Capture the cell that displays the provided text and extract its [x, y] central coordinate. 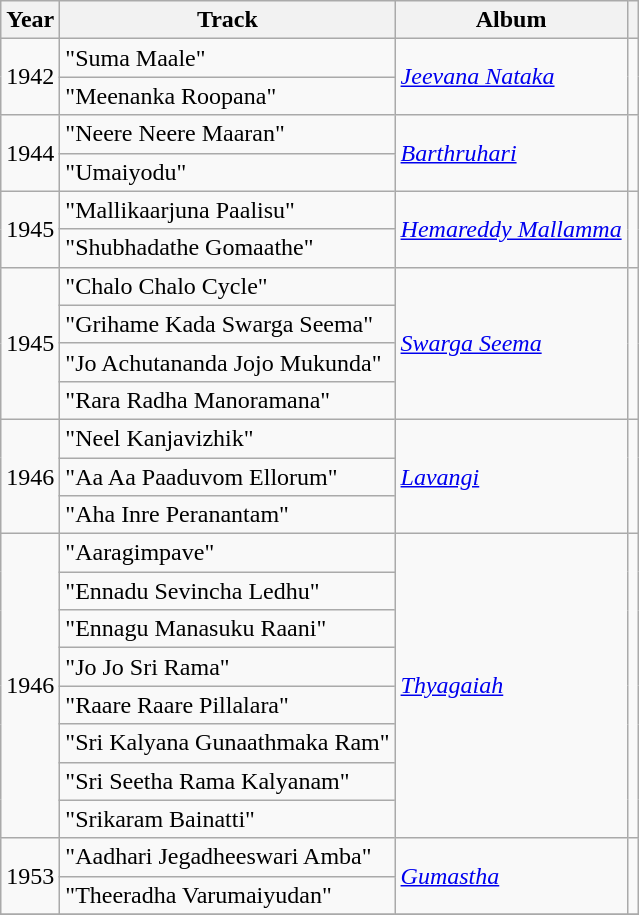
"Jo Jo Sri Rama" [228, 667]
Swarga Seema [511, 343]
Gumastha [511, 876]
"Shubhadathe Gomaathe" [228, 248]
"Neere Neere Maaran" [228, 134]
"Jo Achutananda Jojo Mukunda" [228, 362]
"Grihame Kada Swarga Seema" [228, 324]
Track [228, 20]
1953 [30, 876]
"Sri Kalyana Gunaathmaka Ram" [228, 743]
"Srikaram Bainatti" [228, 819]
Lavangi [511, 476]
"Raare Raare Pillalara" [228, 705]
Thyagaiah [511, 686]
1944 [30, 153]
"Aadhari Jegadheeswari Amba" [228, 857]
"Ennadu Sevincha Ledhu" [228, 591]
"Theeradha Varumaiyudan" [228, 895]
"Meenanka Roopana" [228, 96]
Hemareddy Mallamma [511, 229]
"Rara Radha Manoramana" [228, 400]
"Aa Aa Paaduvom Ellorum" [228, 477]
"Sri Seetha Rama Kalyanam" [228, 781]
"Neel Kanjavizhik" [228, 438]
"Ennagu Manasuku Raani" [228, 629]
1942 [30, 77]
Jeevana Nataka [511, 77]
"Suma Maale" [228, 58]
"Aha Inre Peranantam" [228, 515]
"Umaiyodu" [228, 172]
Year [30, 20]
Barthruhari [511, 153]
"Aaragimpave" [228, 553]
Album [511, 20]
"Mallikaarjuna Paalisu" [228, 210]
"Chalo Chalo Cycle" [228, 286]
